Return [X, Y] of the center of cell containing provided text 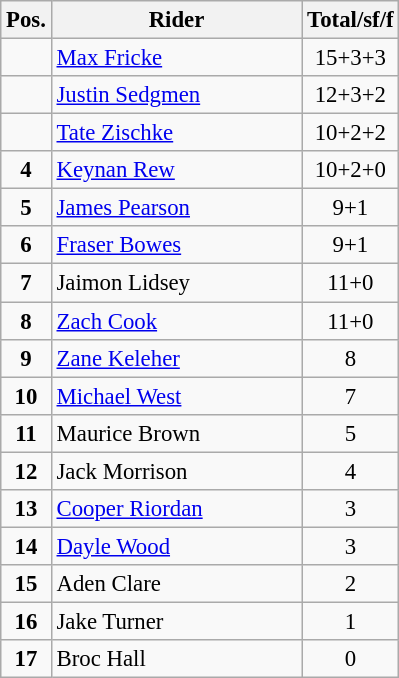
Zane Keleher [176, 358]
Justin Sedgmen [176, 95]
Rider [176, 20]
13 [26, 509]
Keynan Rew [176, 170]
15 [26, 584]
12+3+2 [350, 95]
16 [26, 621]
9 [26, 358]
Dayle Wood [176, 546]
Maurice Brown [176, 433]
12 [26, 471]
Max Fricke [176, 58]
Aden Clare [176, 584]
10 [26, 396]
6 [26, 245]
10+2+0 [350, 170]
James Pearson [176, 208]
10+2+2 [350, 133]
Zach Cook [176, 321]
Broc Hall [176, 659]
Fraser Bowes [176, 245]
Jack Morrison [176, 471]
Jaimon Lidsey [176, 283]
15+3+3 [350, 58]
17 [26, 659]
Cooper Riordan [176, 509]
1 [350, 621]
Total/sf/f [350, 20]
Pos. [26, 20]
2 [350, 584]
0 [350, 659]
11 [26, 433]
Jake Turner [176, 621]
Michael West [176, 396]
Tate Zischke [176, 133]
14 [26, 546]
